Output the (X, Y) coordinate of the center of the cell containing the given text.  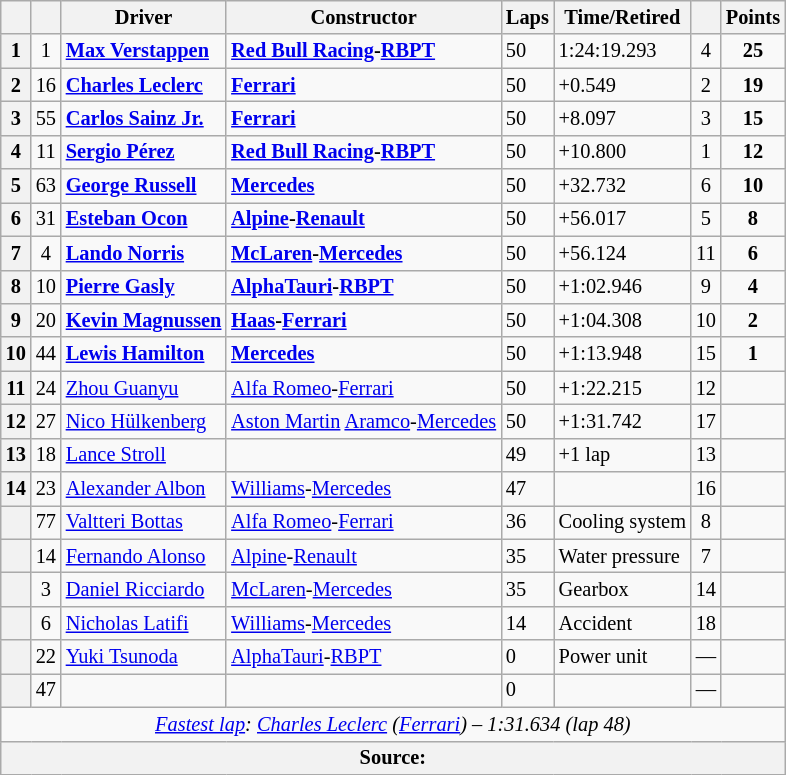
+8.097 (622, 118)
+1:22.215 (622, 388)
63 (46, 186)
Max Verstappen (144, 51)
49 (528, 455)
17 (706, 421)
22 (46, 657)
Lewis Hamilton (144, 354)
+56.124 (622, 253)
1:24:19.293 (622, 51)
Time/Retired (622, 17)
Cooling system (622, 522)
Esteban Ocon (144, 219)
31 (46, 219)
Zhou Guanyu (144, 388)
27 (46, 421)
Lando Norris (144, 253)
Haas-Ferrari (364, 320)
+1 lap (622, 455)
Daniel Ricciardo (144, 589)
Fernando Alonso (144, 556)
+1:02.946 (622, 287)
Valtteri Bottas (144, 522)
Fastest lap: Charles Leclerc (Ferrari) – 1:31.634 (lap 48) (393, 724)
+1:04.308 (622, 320)
Constructor (364, 17)
Water pressure (622, 556)
+10.800 (622, 152)
George Russell (144, 186)
Alexander Albon (144, 489)
Pierre Gasly (144, 287)
+1:13.948 (622, 354)
+1:31.742 (622, 421)
Kevin Magnussen (144, 320)
+56.017 (622, 219)
Lance Stroll (144, 455)
Carlos Sainz Jr. (144, 118)
+0.549 (622, 85)
+32.732 (622, 186)
Source: (393, 758)
Sergio Pérez (144, 152)
55 (46, 118)
77 (46, 522)
Points (753, 17)
25 (753, 51)
20 (46, 320)
44 (46, 354)
24 (46, 388)
Gearbox (622, 589)
Charles Leclerc (144, 85)
Aston Martin Aramco-Mercedes (364, 421)
36 (528, 522)
Nicholas Latifi (144, 623)
Nico Hülkenberg (144, 421)
23 (46, 489)
Yuki Tsunoda (144, 657)
Driver (144, 17)
Accident (622, 623)
Power unit (622, 657)
19 (753, 85)
Laps (528, 17)
